Pinpoint the cell where the given text exists, returning its [X, Y] midpoint coordinate. 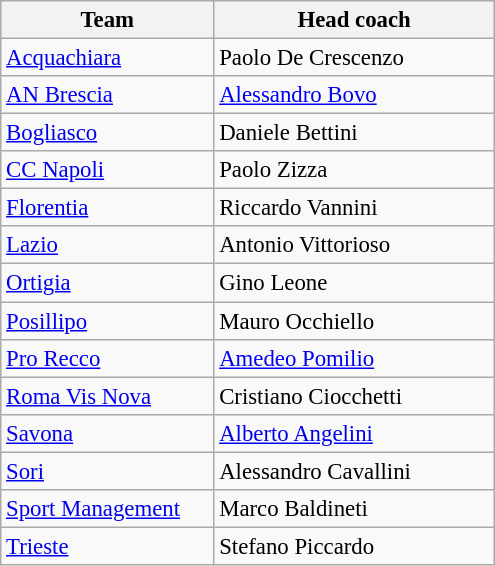
Team [108, 20]
Paolo Zizza [354, 170]
Amedeo Pomilio [354, 358]
Gino Leone [354, 283]
Pro Recco [108, 358]
Trieste [108, 546]
Posillipo [108, 321]
Bogliasco [108, 133]
Ortigia [108, 283]
Head coach [354, 20]
Alessandro Bovo [354, 95]
Cristiano Ciocchetti [354, 396]
Stefano Piccardo [354, 546]
Sori [108, 471]
Antonio Vittorioso [354, 245]
Savona [108, 433]
CC Napoli [108, 170]
Florentia [108, 208]
Roma Vis Nova [108, 396]
Paolo De Crescenzo [354, 58]
Daniele Bettini [354, 133]
Riccardo Vannini [354, 208]
Marco Baldineti [354, 509]
Lazio [108, 245]
Mauro Occhiello [354, 321]
Sport Management [108, 509]
Alberto Angelini [354, 433]
AN Brescia [108, 95]
Alessandro Cavallini [354, 471]
Acquachiara [108, 58]
